Locate the cell with the specified text and output its [X, Y] center coordinate. 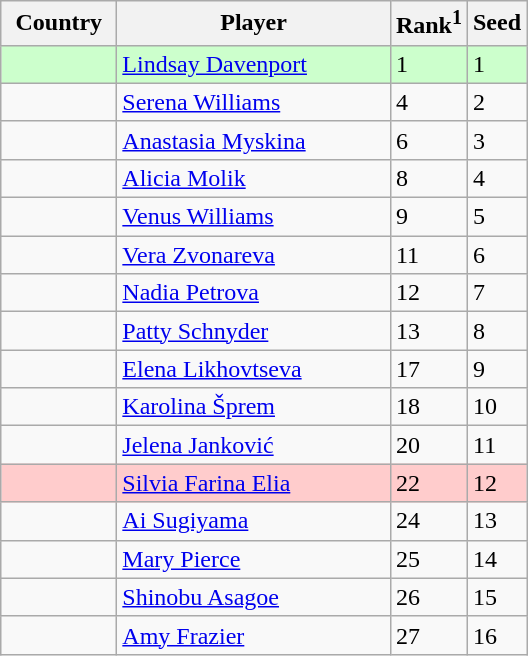
Alicia Molik [254, 178]
27 [428, 635]
14 [496, 559]
7 [496, 293]
3 [496, 140]
Silvia Farina Elia [254, 483]
Country [59, 24]
Vera Zvonareva [254, 255]
Shinobu Asagoe [254, 597]
Patty Schnyder [254, 331]
17 [428, 369]
Rank1 [428, 24]
20 [428, 445]
26 [428, 597]
Jelena Janković [254, 445]
Venus Williams [254, 217]
25 [428, 559]
22 [428, 483]
18 [428, 407]
Seed [496, 24]
Player [254, 24]
Anastasia Myskina [254, 140]
Karolina Šprem [254, 407]
Mary Pierce [254, 559]
Elena Likhovtseva [254, 369]
5 [496, 217]
Serena Williams [254, 102]
10 [496, 407]
Amy Frazier [254, 635]
15 [496, 597]
Ai Sugiyama [254, 521]
Nadia Petrova [254, 293]
24 [428, 521]
Lindsay Davenport [254, 64]
2 [496, 102]
16 [496, 635]
